Pinpoint the cell where the given text exists, returning its [X, Y] midpoint coordinate. 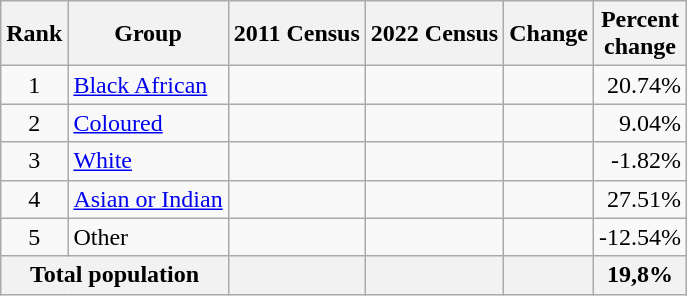
Rank [34, 34]
2022 Census [434, 34]
Percentchange [640, 34]
20.74% [640, 85]
4 [34, 199]
Group [148, 34]
1 [34, 85]
White [148, 161]
-1.82% [640, 161]
Total population [114, 275]
19,8% [640, 275]
9.04% [640, 123]
Coloured [148, 123]
Other [148, 237]
-12.54% [640, 237]
2 [34, 123]
5 [34, 237]
2011 Census [296, 34]
3 [34, 161]
Black African [148, 85]
27.51% [640, 199]
Asian or Indian [148, 199]
Change [549, 34]
